Locate the cell with the specified text and output its (x, y) center coordinate. 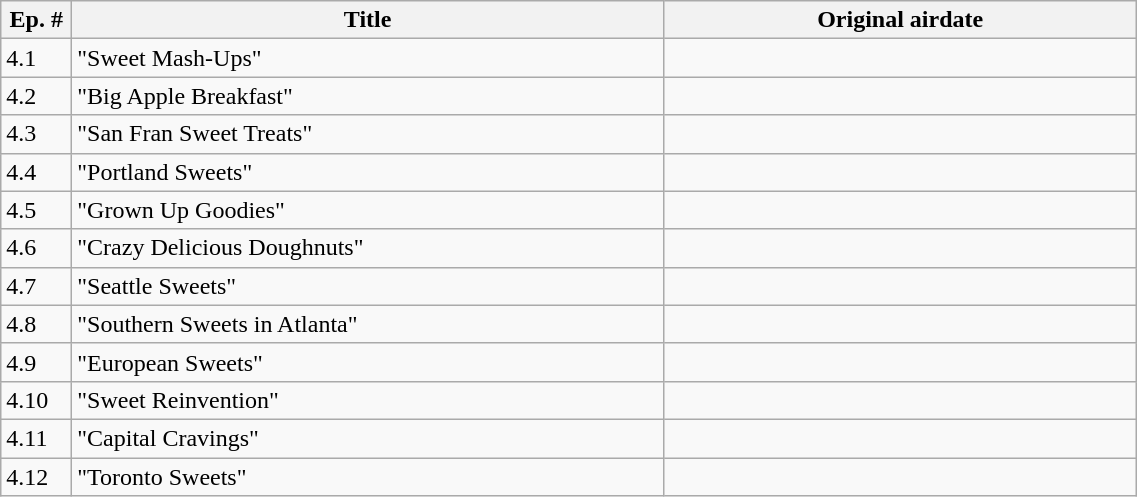
"Toronto Sweets" (368, 477)
Ep. # (36, 20)
"Southern Sweets in Atlanta" (368, 324)
"Big Apple Breakfast" (368, 96)
"Seattle Sweets" (368, 286)
4.4 (36, 172)
4.7 (36, 286)
4.1 (36, 58)
4.2 (36, 96)
4.5 (36, 210)
Title (368, 20)
4.12 (36, 477)
4.6 (36, 248)
4.11 (36, 438)
"Capital Cravings" (368, 438)
"San Fran Sweet Treats" (368, 134)
4.10 (36, 400)
4.8 (36, 324)
"Crazy Delicious Doughnuts" (368, 248)
"European Sweets" (368, 362)
"Sweet Reinvention" (368, 400)
4.3 (36, 134)
Original airdate (900, 20)
"Grown Up Goodies" (368, 210)
"Sweet Mash-Ups" (368, 58)
"Portland Sweets" (368, 172)
4.9 (36, 362)
